Provide the (X, Y) coordinate of the cell's center where the given text is located.  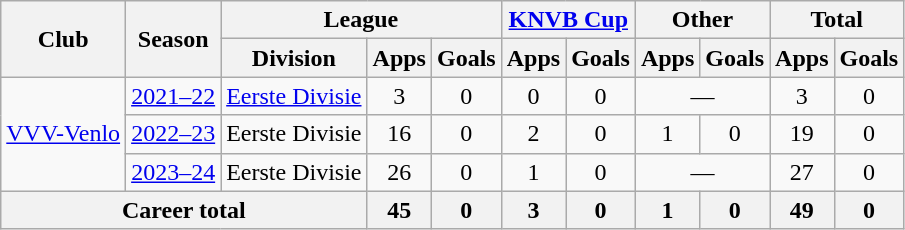
2023–24 (174, 172)
Career total (184, 210)
16 (399, 134)
Other (702, 20)
2 (533, 134)
League (362, 20)
Season (174, 39)
27 (802, 172)
KNVB Cup (568, 20)
Club (64, 39)
Division (294, 58)
Total (837, 20)
2021–22 (174, 96)
19 (802, 134)
26 (399, 172)
45 (399, 210)
49 (802, 210)
2022–23 (174, 134)
VVV-Venlo (64, 134)
